Locate the cell with the specified text and output its [x, y] center coordinate. 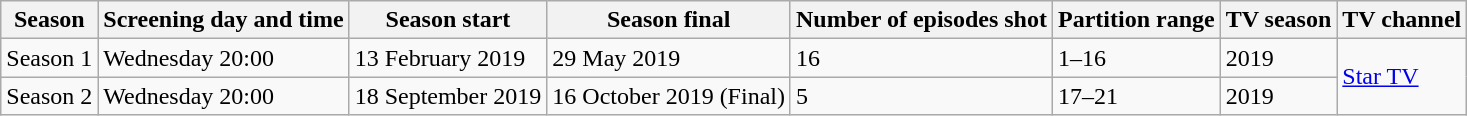
TV season [1278, 20]
Screening day and time [224, 20]
16 [921, 58]
Season [50, 20]
Season start [448, 20]
17–21 [1136, 96]
Season final [669, 20]
5 [921, 96]
Season 2 [50, 96]
16 October 2019 (Final) [669, 96]
Star TV [1402, 77]
29 May 2019 [669, 58]
Season 1 [50, 58]
Partition range [1136, 20]
TV channel [1402, 20]
Number of episodes shot [921, 20]
13 February 2019 [448, 58]
1–16 [1136, 58]
18 September 2019 [448, 96]
